Capture the cell that displays the provided text and extract its (x, y) central coordinate. 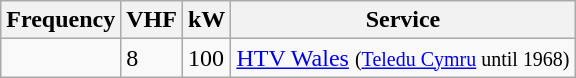
VHF (152, 20)
Service (403, 20)
100 (206, 58)
kW (206, 20)
HTV Wales (Teledu Cymru until 1968) (403, 58)
Frequency (61, 20)
8 (152, 58)
